Pinpoint the cell where the given text exists, returning its [X, Y] midpoint coordinate. 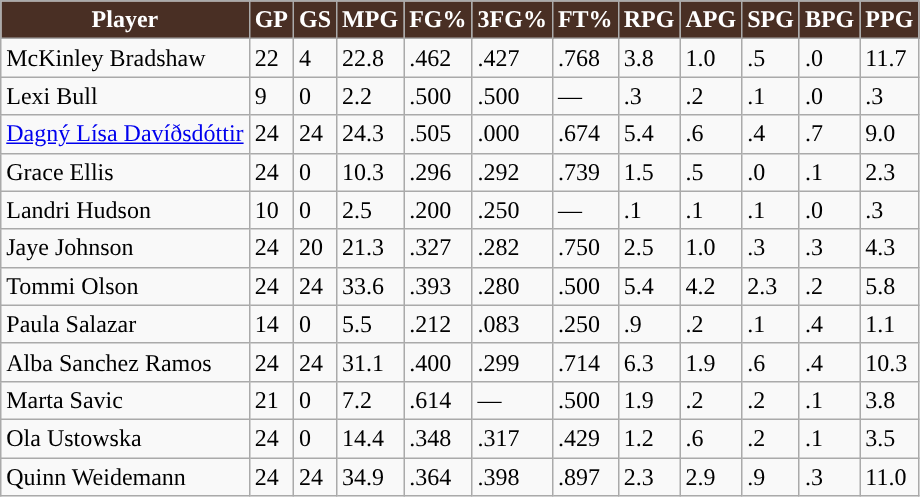
2.9 [711, 477]
.768 [585, 58]
33.6 [370, 286]
BPG [829, 20]
McKinley Bradshaw [125, 58]
.212 [438, 324]
.296 [438, 172]
.505 [438, 134]
.280 [512, 286]
.614 [438, 400]
.739 [585, 172]
APG [711, 20]
.462 [438, 58]
.393 [438, 286]
4.3 [890, 248]
.317 [512, 438]
20 [316, 248]
34.9 [370, 477]
.364 [438, 477]
21 [271, 400]
5.8 [890, 286]
Grace Ellis [125, 172]
.7 [829, 134]
9.0 [890, 134]
.327 [438, 248]
3.5 [890, 438]
Player [125, 20]
31.1 [370, 362]
PPG [890, 20]
3FG% [512, 20]
FT% [585, 20]
.398 [512, 477]
RPG [649, 20]
.200 [438, 210]
.674 [585, 134]
.348 [438, 438]
Tommi Olson [125, 286]
FG% [438, 20]
5.5 [370, 324]
11.7 [890, 58]
.282 [512, 248]
Alba Sanchez Ramos [125, 362]
Lexi Bull [125, 96]
21.3 [370, 248]
1.1 [890, 324]
SPG [771, 20]
4.2 [711, 286]
Marta Savic [125, 400]
1.5 [649, 172]
.000 [512, 134]
Quinn Weidemann [125, 477]
11.0 [890, 477]
.897 [585, 477]
1.2 [649, 438]
.714 [585, 362]
.429 [585, 438]
.750 [585, 248]
.292 [512, 172]
Landri Hudson [125, 210]
Paula Salazar [125, 324]
.427 [512, 58]
24.3 [370, 134]
Ola Ustowska [125, 438]
.400 [438, 362]
.299 [512, 362]
14.4 [370, 438]
Dagný Lísa Davíðsdóttir [125, 134]
6.3 [649, 362]
7.2 [370, 400]
4 [316, 58]
10 [271, 210]
GP [271, 20]
Jaye Johnson [125, 248]
GS [316, 20]
.083 [512, 324]
2.2 [370, 96]
22.8 [370, 58]
22 [271, 58]
MPG [370, 20]
14 [271, 324]
9 [271, 96]
